Find where the given text appears and provide that cell's center as [X, Y] coordinate. 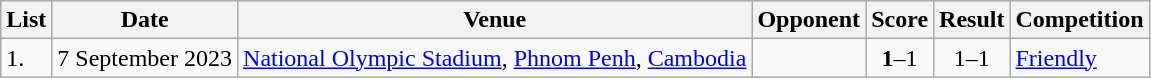
Venue [495, 20]
1. [26, 58]
Opponent [809, 20]
Date [145, 20]
Result [972, 20]
List [26, 20]
Score [900, 20]
Competition [1080, 20]
7 September 2023 [145, 58]
Friendly [1080, 58]
National Olympic Stadium, Phnom Penh, Cambodia [495, 58]
